Identify which cell holds the provided text, then report its [X, Y] central coordinate. 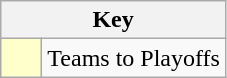
Teams to Playoffs [134, 58]
Key [114, 20]
